Scan for the cell matching the given text and deliver its [X, Y] coordinate at center. 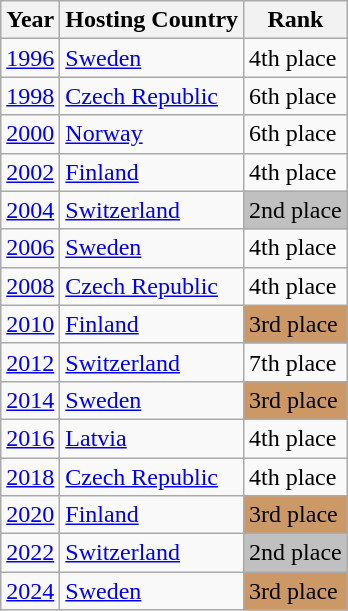
2000 [30, 134]
2022 [30, 553]
2020 [30, 515]
2018 [30, 477]
2004 [30, 210]
Hosting Country [152, 20]
2002 [30, 172]
1996 [30, 58]
7th place [296, 362]
2006 [30, 248]
1998 [30, 96]
Latvia [152, 438]
2024 [30, 591]
2012 [30, 362]
Norway [152, 134]
2016 [30, 438]
Rank [296, 20]
2010 [30, 324]
2014 [30, 400]
2008 [30, 286]
Year [30, 20]
